Locate the cell with the specified text and output its [X, Y] center coordinate. 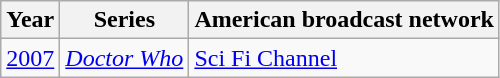
Year [30, 20]
Series [124, 20]
American broadcast network [344, 20]
Doctor Who [124, 58]
Sci Fi Channel [344, 58]
2007 [30, 58]
